Capture the cell that displays the provided text and extract its (X, Y) central coordinate. 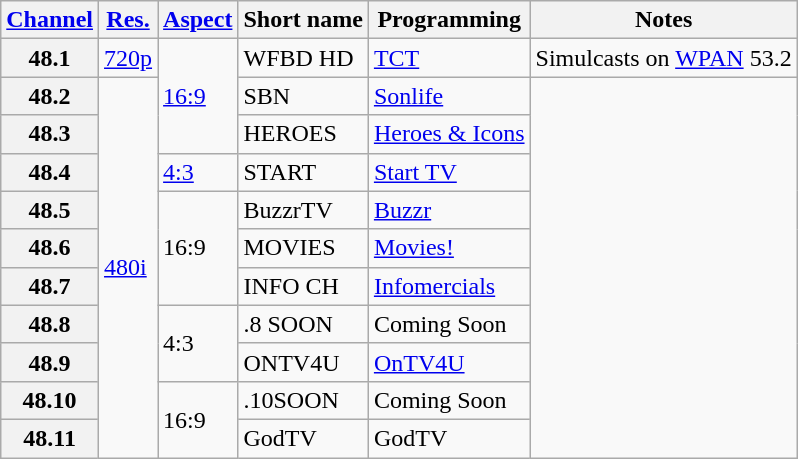
SBN (303, 96)
Channel (50, 20)
48.7 (50, 286)
48.9 (50, 362)
Infomercials (449, 286)
.8 SOON (303, 324)
WFBD HD (303, 58)
Sonlife (449, 96)
Buzzr (449, 210)
48.8 (50, 324)
START (303, 172)
Res. (128, 20)
HEROES (303, 134)
48.6 (50, 248)
ONTV4U (303, 362)
Aspect (198, 20)
Start TV (449, 172)
Simulcasts on WPAN 53.2 (664, 58)
Programming (449, 20)
OnTV4U (449, 362)
Short name (303, 20)
Heroes & Icons (449, 134)
BuzzrTV (303, 210)
48.10 (50, 400)
TCT (449, 58)
48.4 (50, 172)
Movies! (449, 248)
INFO CH (303, 286)
Notes (664, 20)
480i (128, 268)
.10SOON (303, 400)
MOVIES (303, 248)
48.11 (50, 438)
48.2 (50, 96)
48.5 (50, 210)
48.3 (50, 134)
48.1 (50, 58)
720p (128, 58)
